Determine the (x, y) coordinate at the center of the cell enclosing the given text.  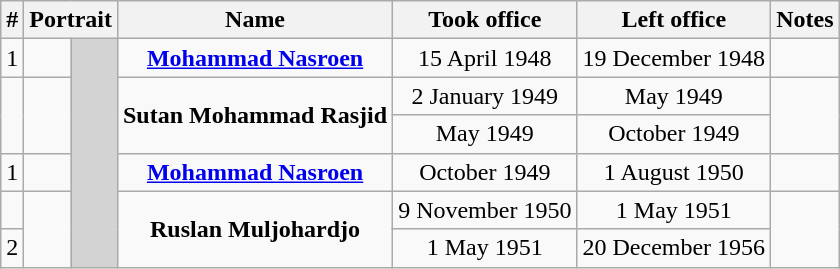
Left office (674, 20)
9 November 1950 (485, 210)
19 December 1948 (674, 58)
Took office (485, 20)
1 August 1950 (674, 172)
Portrait (71, 20)
Notes (805, 20)
Ruslan Muljohardjo (254, 229)
Name (254, 20)
15 April 1948 (485, 58)
# (12, 20)
2 (12, 248)
2 January 1949 (485, 96)
20 December 1956 (674, 248)
Sutan Mohammad Rasjid (254, 115)
